Find where the given text appears and provide that cell's center as [X, Y] coordinate. 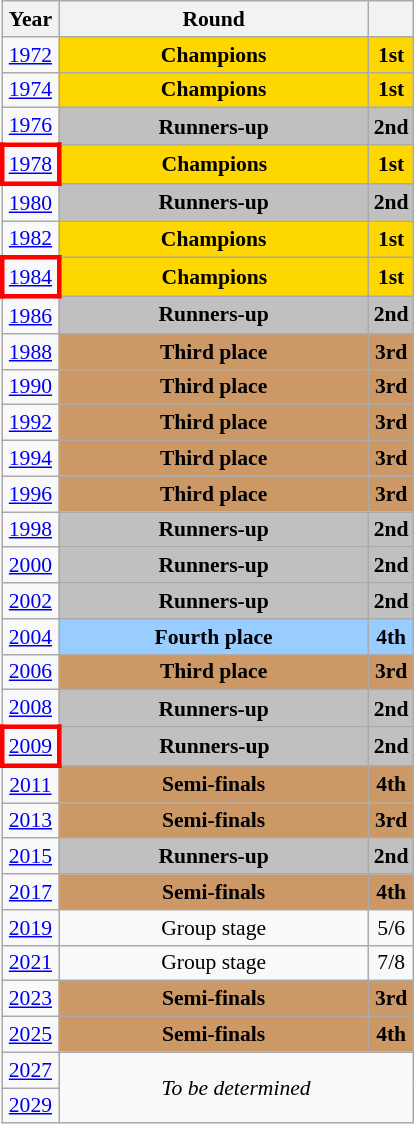
2006 [30, 672]
1998 [30, 530]
2025 [30, 1035]
To be determined [236, 1088]
2023 [30, 999]
2027 [30, 1070]
1986 [30, 316]
1976 [30, 126]
1978 [30, 164]
2019 [30, 928]
1994 [30, 459]
2008 [30, 708]
1996 [30, 494]
2009 [30, 746]
Year [30, 19]
2029 [30, 1106]
1992 [30, 423]
1980 [30, 202]
2000 [30, 566]
Fourth place [214, 637]
Round [214, 19]
1982 [30, 240]
1984 [30, 278]
2021 [30, 963]
2017 [30, 892]
2013 [30, 821]
1988 [30, 352]
1972 [30, 55]
2015 [30, 857]
1990 [30, 387]
1974 [30, 90]
2004 [30, 637]
5/6 [392, 928]
7/8 [392, 963]
2002 [30, 601]
2011 [30, 784]
